Extract the [x, y] coordinate from the center of the cell holding the provided text.  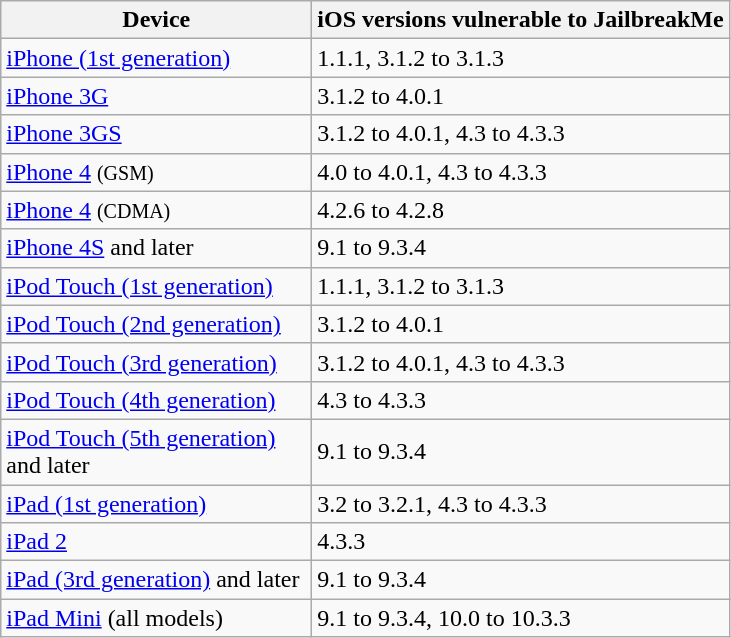
iPhone 4 (GSM) [156, 172]
iPod Touch (4th generation) [156, 400]
Device [156, 20]
iPad 2 [156, 542]
iPod Touch (2nd generation) [156, 324]
iPhone 3GS [156, 134]
iPod Touch (5th generation) and later [156, 452]
iPad (1st generation) [156, 503]
iPhone (1st generation) [156, 58]
iPhone 3G [156, 96]
4.3.3 [520, 542]
iPad (3rd generation) and later [156, 580]
iOS versions vulnerable to JailbreakMe [520, 20]
iPhone 4S and later [156, 248]
9.1 to 9.3.4, 10.0 to 10.3.3 [520, 618]
4.2.6 to 4.2.8 [520, 210]
iPad Mini (all models) [156, 618]
4.0 to 4.0.1, 4.3 to 4.3.3 [520, 172]
iPod Touch (1st generation) [156, 286]
4.3 to 4.3.3 [520, 400]
iPod Touch (3rd generation) [156, 362]
iPhone 4 (CDMA) [156, 210]
3.2 to 3.2.1, 4.3 to 4.3.3 [520, 503]
